Detect which cell encompasses the target text, then output its [x, y] center coordinate. 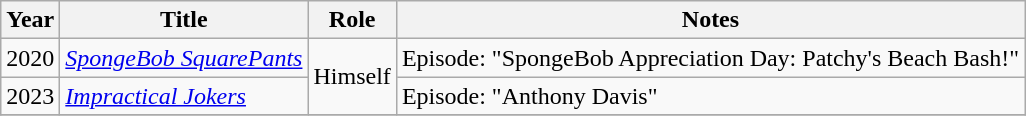
2020 [30, 58]
Episode: "Anthony Davis" [710, 96]
Title [184, 20]
Notes [710, 20]
Year [30, 20]
Impractical Jokers [184, 96]
Himself [352, 77]
Episode: "SpongeBob Appreciation Day: Patchy's Beach Bash!" [710, 58]
2023 [30, 96]
Role [352, 20]
SpongeBob SquarePants [184, 58]
